Detect which cell encompasses the target text, then output its (x, y) center coordinate. 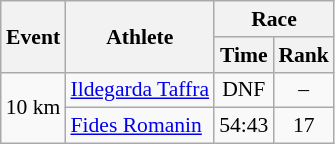
Time (244, 55)
Athlete (140, 36)
Rank (304, 55)
54:43 (244, 126)
– (304, 90)
Race (274, 19)
Event (34, 36)
17 (304, 126)
Fides Romanin (140, 126)
DNF (244, 90)
10 km (34, 108)
Ildegarda Taffra (140, 90)
